For the text-containing cell, return its midpoint in [X, Y] coordinate format. 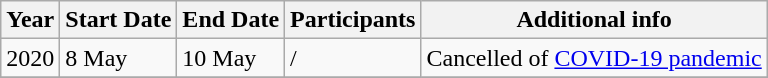
10 May [231, 58]
Start Date [118, 20]
Cancelled of COVID-19 pandemic [594, 58]
2020 [30, 58]
/ [353, 58]
Additional info [594, 20]
End Date [231, 20]
8 May [118, 58]
Participants [353, 20]
Year [30, 20]
